Determine the (x, y) coordinate at the center of the cell enclosing the given text.  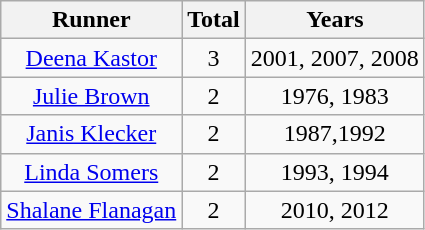
1993, 1994 (334, 172)
Years (334, 20)
Runner (92, 20)
2010, 2012 (334, 210)
3 (214, 58)
Linda Somers (92, 172)
1987,1992 (334, 134)
Total (214, 20)
Julie Brown (92, 96)
1976, 1983 (334, 96)
Shalane Flanagan (92, 210)
Janis Klecker (92, 134)
2001, 2007, 2008 (334, 58)
Deena Kastor (92, 58)
